From the cell containing the given text, extract its center point as (x, y) coordinate. 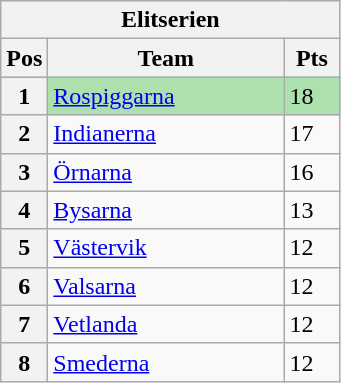
3 (24, 172)
Valsarna (166, 286)
16 (312, 172)
6 (24, 286)
Pts (312, 58)
Indianerna (166, 134)
5 (24, 248)
Örnarna (166, 172)
Rospiggarna (166, 96)
Pos (24, 58)
Vetlanda (166, 324)
7 (24, 324)
Elitserien (170, 20)
Bysarna (166, 210)
4 (24, 210)
17 (312, 134)
Team (166, 58)
13 (312, 210)
2 (24, 134)
Smederna (166, 362)
Västervik (166, 248)
8 (24, 362)
18 (312, 96)
1 (24, 96)
